Output the (x, y) coordinate of the center of the cell containing the given text.  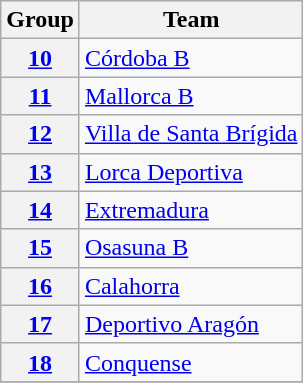
Extremadura (191, 210)
Lorca Deportiva (191, 172)
Córdoba B (191, 58)
Conquense (191, 362)
11 (40, 96)
14 (40, 210)
13 (40, 172)
Team (191, 20)
12 (40, 134)
15 (40, 248)
Osasuna B (191, 248)
16 (40, 286)
Mallorca B (191, 96)
Calahorra (191, 286)
17 (40, 324)
18 (40, 362)
Group (40, 20)
10 (40, 58)
Deportivo Aragón (191, 324)
Villa de Santa Brígida (191, 134)
